Pinpoint the cell where the given text exists, returning its [x, y] midpoint coordinate. 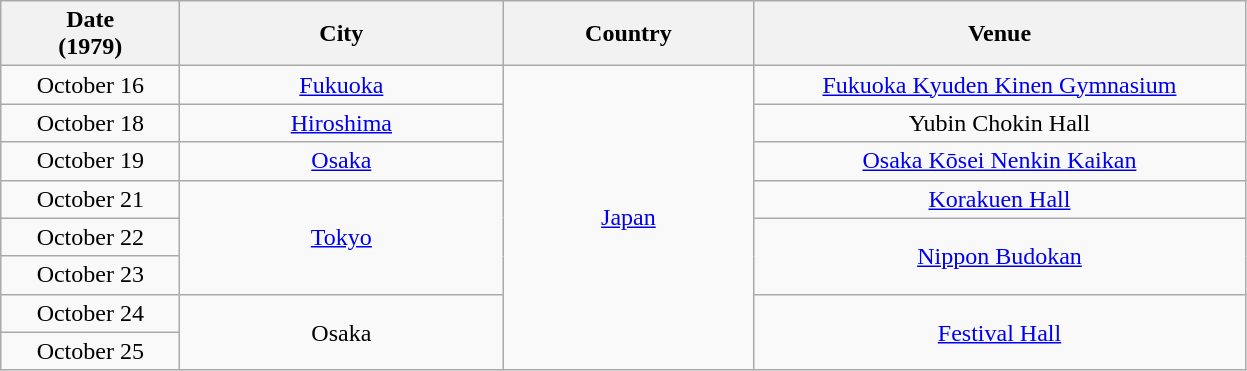
Country [628, 34]
October 24 [90, 313]
Festival Hall [1000, 332]
October 25 [90, 351]
October 19 [90, 161]
October 16 [90, 85]
Osaka Kōsei Nenkin Kaikan [1000, 161]
Yubin Chokin Hall [1000, 123]
Japan [628, 218]
Korakuen Hall [1000, 199]
Fukuoka [342, 85]
October 18 [90, 123]
Venue [1000, 34]
Hiroshima [342, 123]
October 22 [90, 237]
October 21 [90, 199]
Nippon Budokan [1000, 256]
Tokyo [342, 237]
Date(1979) [90, 34]
Fukuoka Kyuden Kinen Gymnasium [1000, 85]
October 23 [90, 275]
City [342, 34]
